From the cell containing the given text, extract its center point as (X, Y) coordinate. 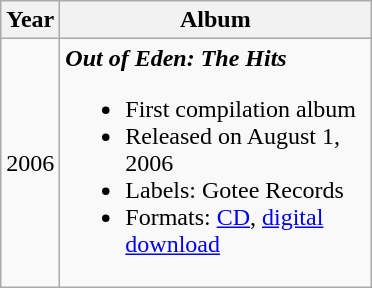
Out of Eden: The HitsFirst compilation albumReleased on August 1, 2006Labels: Gotee RecordsFormats: CD, digital download (216, 163)
Album (216, 20)
2006 (30, 163)
Year (30, 20)
